For the text-containing cell, return its midpoint in [x, y] coordinate format. 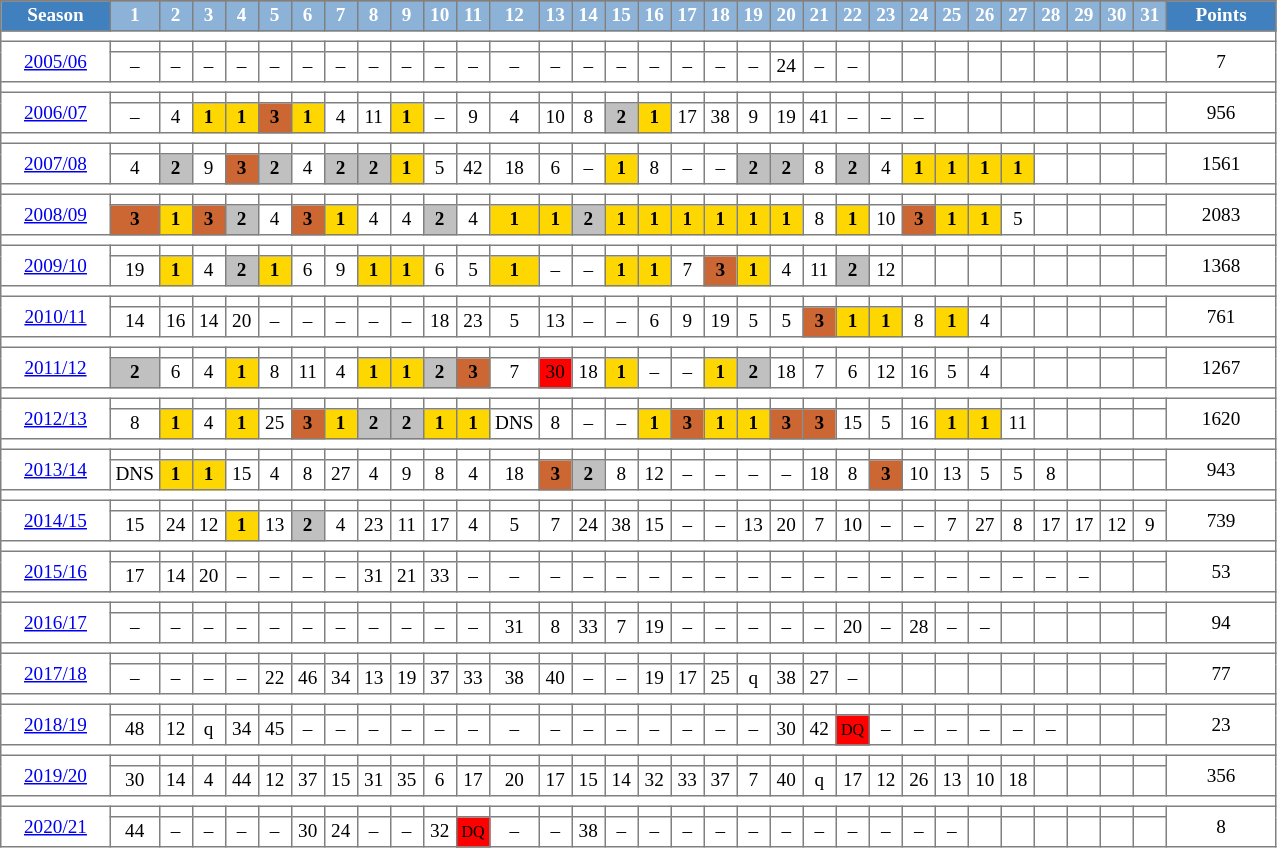
2016/17 [56, 622]
2006/07 [56, 112]
2017/18 [56, 673]
2083 [1221, 214]
46 [308, 679]
29 [1084, 16]
45 [274, 730]
2013/14 [56, 469]
2009/10 [56, 265]
2020/21 [56, 826]
77 [1221, 673]
1368 [1221, 265]
2012/13 [56, 418]
739 [1221, 520]
48 [134, 730]
2005/06 [56, 61]
1267 [1221, 367]
2015/16 [56, 571]
1561 [1221, 163]
2018/19 [56, 724]
35 [406, 781]
943 [1221, 469]
2011/12 [56, 367]
2019/20 [56, 775]
1620 [1221, 418]
2008/09 [56, 214]
94 [1221, 622]
356 [1221, 775]
41 [820, 118]
53 [1221, 571]
2007/08 [56, 163]
Season [56, 16]
2014/15 [56, 520]
956 [1221, 112]
2010/11 [56, 316]
Points [1221, 16]
761 [1221, 316]
